Return the (x, y) coordinate for the center point of the cell that contains the specified text.  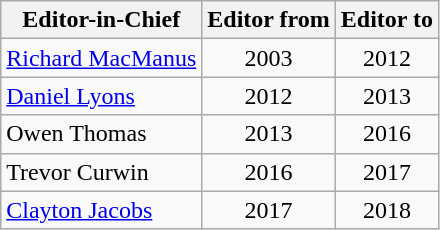
2018 (386, 210)
Clayton Jacobs (102, 210)
Daniel Lyons (102, 96)
2003 (269, 58)
Editor-in-Chief (102, 20)
Editor from (269, 20)
Editor to (386, 20)
Owen Thomas (102, 134)
Trevor Curwin (102, 172)
Richard MacManus (102, 58)
